Return (X, Y) of the center of cell containing provided text 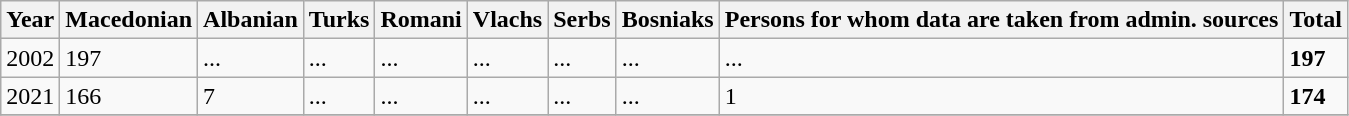
Romani (421, 20)
Persons for whom data are taken from admin. sources (1002, 20)
Turks (339, 20)
Year (30, 20)
Bosniaks (668, 20)
Macedonian (129, 20)
1 (1002, 96)
Total (1316, 20)
174 (1316, 96)
Serbs (582, 20)
2002 (30, 58)
166 (129, 96)
7 (251, 96)
2021 (30, 96)
Vlachs (507, 20)
Albanian (251, 20)
